Return [x, y] of the center of cell containing provided text 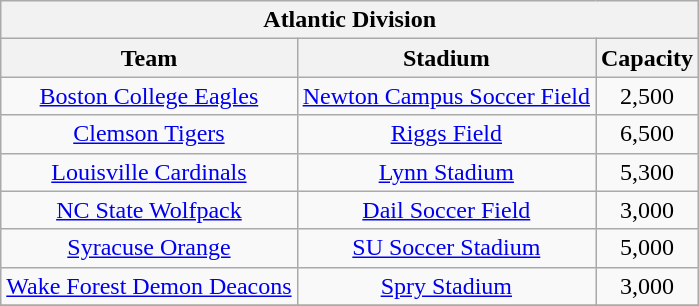
Boston College Eagles [149, 96]
Stadium [446, 58]
Atlantic Division [350, 20]
Capacity [648, 58]
Spry Stadium [446, 286]
Riggs Field [446, 134]
Clemson Tigers [149, 134]
Louisville Cardinals [149, 172]
6,500 [648, 134]
5,000 [648, 248]
Syracuse Orange [149, 248]
Team [149, 58]
SU Soccer Stadium [446, 248]
NC State Wolfpack [149, 210]
5,300 [648, 172]
Lynn Stadium [446, 172]
Wake Forest Demon Deacons [149, 286]
Newton Campus Soccer Field [446, 96]
2,500 [648, 96]
Dail Soccer Field [446, 210]
